From the cell containing the given text, extract its center point as [x, y] coordinate. 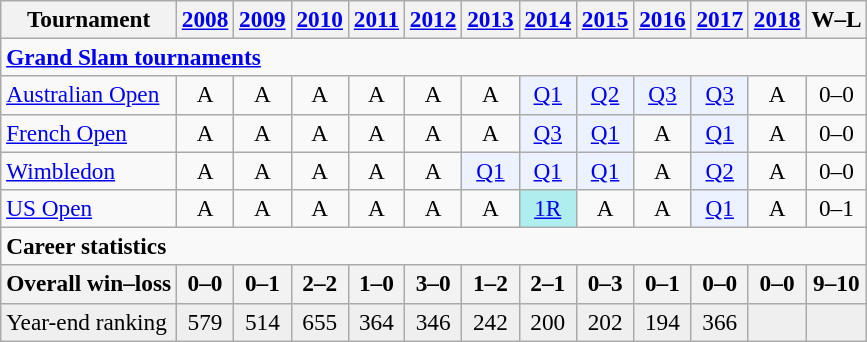
2014 [548, 19]
2013 [490, 19]
200 [548, 322]
194 [662, 322]
2016 [662, 19]
Australian Open [89, 95]
242 [490, 322]
3–0 [432, 284]
Grand Slam tournaments [434, 57]
579 [204, 322]
Wimbledon [89, 170]
2010 [320, 19]
364 [376, 322]
Year-end ranking [89, 322]
2015 [604, 19]
2012 [432, 19]
2017 [720, 19]
1–0 [376, 284]
0–3 [604, 284]
514 [262, 322]
1R [548, 208]
Tournament [89, 19]
2009 [262, 19]
French Open [89, 133]
2–1 [548, 284]
346 [432, 322]
655 [320, 322]
9–10 [836, 284]
1–2 [490, 284]
Overall win–loss [89, 284]
2–2 [320, 284]
2008 [204, 19]
202 [604, 322]
Career statistics [434, 246]
W–L [836, 19]
2011 [376, 19]
366 [720, 322]
2018 [776, 19]
US Open [89, 208]
